From the cell containing the given text, extract its center point as (x, y) coordinate. 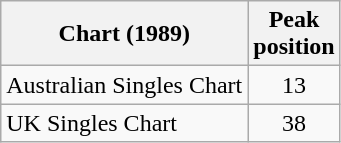
Chart (1989) (124, 34)
UK Singles Chart (124, 123)
Peakposition (294, 34)
13 (294, 85)
Australian Singles Chart (124, 85)
38 (294, 123)
